Extract the (x, y) coordinate from the center of the cell holding the provided text.  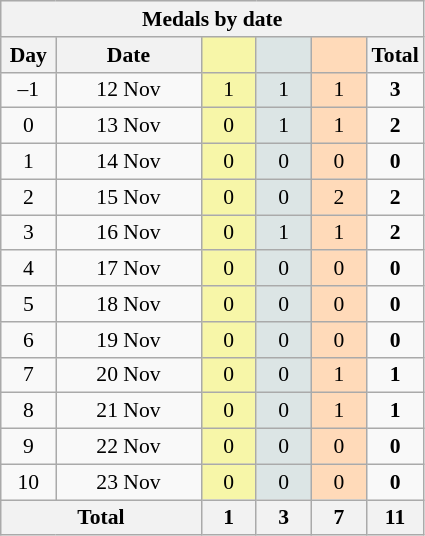
18 Nov (128, 304)
9 (28, 447)
16 Nov (128, 233)
22 Nov (128, 447)
21 Nov (128, 411)
10 (28, 482)
19 Nov (128, 340)
Medals by date (212, 19)
11 (394, 518)
4 (28, 269)
17 Nov (128, 269)
14 Nov (128, 162)
Day (28, 55)
5 (28, 304)
20 Nov (128, 375)
6 (28, 340)
13 Nov (128, 126)
12 Nov (128, 90)
15 Nov (128, 197)
23 Nov (128, 482)
8 (28, 411)
Date (128, 55)
–1 (28, 90)
